Pinpoint the cell where the given text exists, returning its [X, Y] midpoint coordinate. 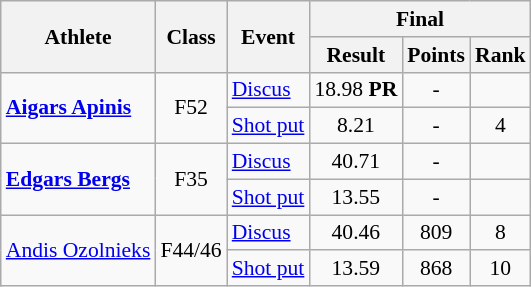
Final [420, 19]
868 [436, 269]
F52 [190, 108]
Class [190, 36]
10 [500, 269]
809 [436, 233]
8.21 [356, 126]
Athlete [78, 36]
8 [500, 233]
40.71 [356, 162]
F35 [190, 180]
Edgars Bergs [78, 180]
18.98 PR [356, 90]
40.46 [356, 233]
Result [356, 55]
13.55 [356, 197]
Points [436, 55]
F44/46 [190, 250]
Aigars Apinis [78, 108]
Rank [500, 55]
13.59 [356, 269]
Andis Ozolnieks [78, 250]
Event [268, 36]
4 [500, 126]
